Search for the cell housing the specified text and yield its (X, Y) center coordinate. 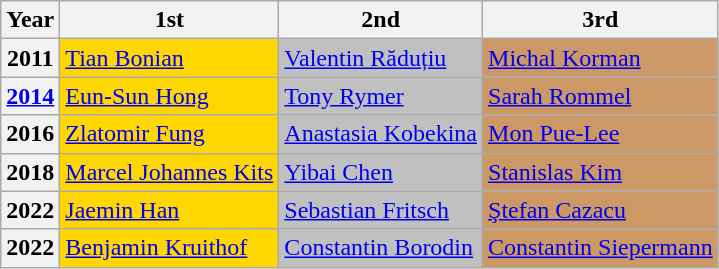
Marcel Johannes Kits (170, 172)
Sarah Rommel (601, 96)
Sebastian Fritsch (381, 210)
Mon Pue-Lee (601, 134)
Constantin Borodin (381, 248)
3rd (601, 20)
Valentin Răduțiu (381, 58)
Michal Korman (601, 58)
Tony Rymer (381, 96)
2nd (381, 20)
Anastasia Kobekina (381, 134)
Jaemin Han (170, 210)
Yibai Chen (381, 172)
Eun-Sun Hong (170, 96)
Ştefan Cazacu (601, 210)
2014 (30, 96)
2016 (30, 134)
Constantin Siepermann (601, 248)
1st (170, 20)
2018 (30, 172)
Tian Bonian (170, 58)
2011 (30, 58)
Year (30, 20)
Benjamin Kruithof (170, 248)
Stanislas Kim (601, 172)
Zlatomir Fung (170, 134)
